Provide the (x, y) coordinate of the cell's center where the given text is located.  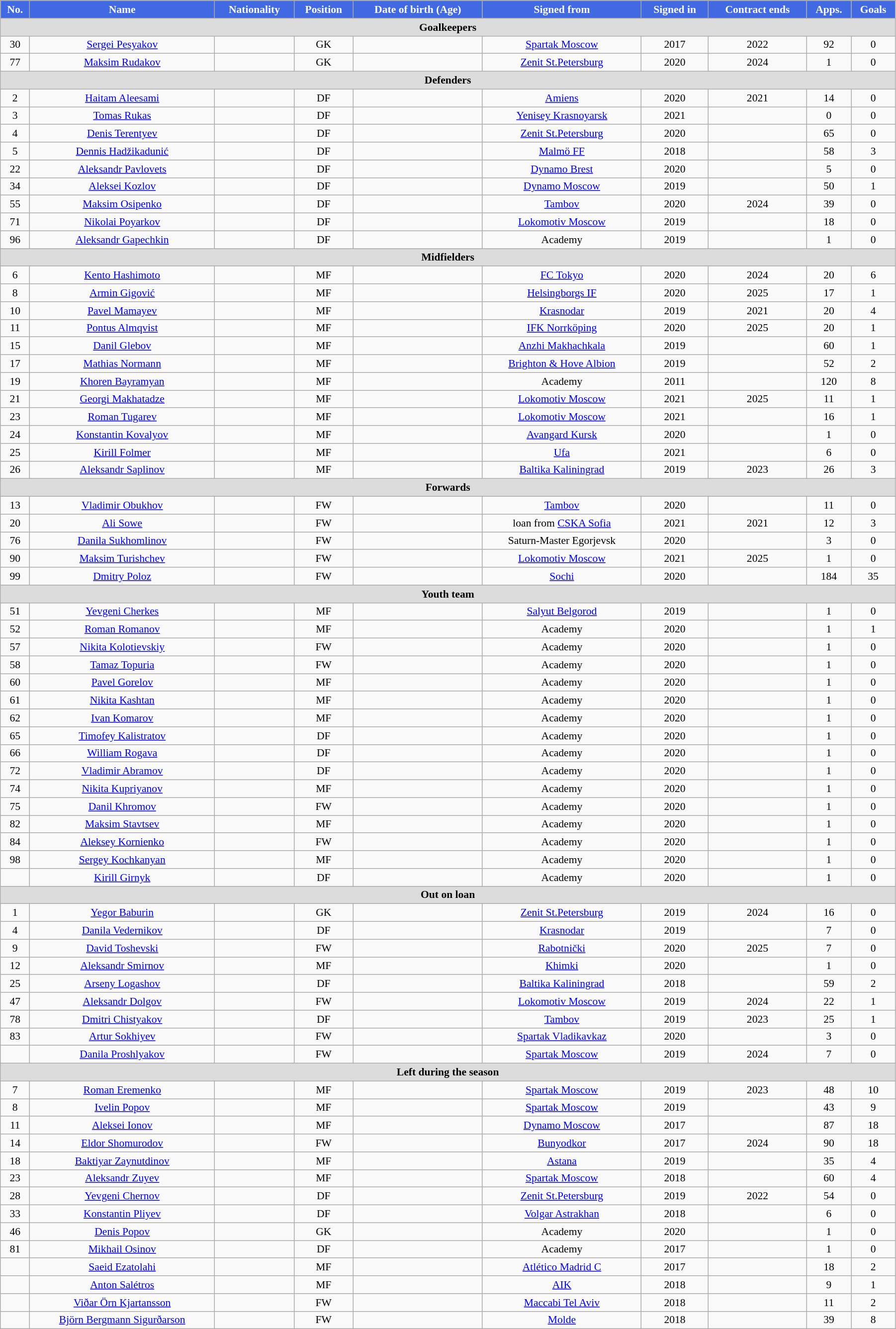
120 (829, 381)
50 (829, 186)
Dmitry Poloz (122, 576)
Mathias Normann (122, 364)
Danila Sukhomlinov (122, 541)
Anton Salétros (122, 1285)
Atlético Madrid C (562, 1267)
Maccabi Tel Aviv (562, 1303)
59 (829, 984)
Vladimir Abramov (122, 771)
Danil Khromov (122, 806)
Aleksey Kornienko (122, 842)
96 (15, 240)
Salyut Belgorod (562, 612)
Avangard Kursk (562, 435)
Maksim Osipenko (122, 204)
Björn Bergmann Sigurðarson (122, 1320)
Anzhi Makhachkala (562, 346)
Spartak Vladikavkaz (562, 1037)
Ufa (562, 452)
Brighton & Hove Albion (562, 364)
Left during the season (448, 1072)
Tamaz Topuria (122, 665)
Rabotnički (562, 948)
78 (15, 1019)
30 (15, 45)
Ivelin Popov (122, 1108)
Bunyodkor (562, 1143)
43 (829, 1108)
Contract ends (758, 9)
83 (15, 1037)
54 (829, 1196)
Konstantin Kovalyov (122, 435)
Aleksandr Smirnov (122, 966)
IFK Norrköping (562, 328)
Roman Eremenko (122, 1090)
61 (15, 701)
Pavel Gorelov (122, 683)
Kirill Folmer (122, 452)
28 (15, 1196)
Molde (562, 1320)
Danila Proshlyakov (122, 1055)
24 (15, 435)
Malmö FF (562, 151)
Yevgeni Cherkes (122, 612)
Baktiyar Zaynutdinov (122, 1161)
75 (15, 806)
Aleksandr Saplinov (122, 470)
2011 (675, 381)
Dennis Hadžikadunić (122, 151)
Yevgeni Chernov (122, 1196)
Artur Sokhiyev (122, 1037)
74 (15, 789)
Forwards (448, 488)
19 (15, 381)
82 (15, 824)
66 (15, 753)
72 (15, 771)
David Toshevski (122, 948)
Timofey Kalistratov (122, 736)
Khoren Bayramyan (122, 381)
Nikita Kupriyanov (122, 789)
Pavel Mamayev (122, 311)
FC Tokyo (562, 275)
Maksim Stavtsev (122, 824)
Danil Glebov (122, 346)
Dynamo Brest (562, 169)
Danila Vedernikov (122, 931)
Apps. (829, 9)
71 (15, 222)
Mikhail Osinov (122, 1249)
81 (15, 1249)
Nationality (255, 9)
Aleksandr Gapechkin (122, 240)
Aleksei Ionov (122, 1126)
51 (15, 612)
Denis Terentyev (122, 134)
Ivan Komarov (122, 718)
21 (15, 399)
Roman Tugarev (122, 417)
No. (15, 9)
Georgi Makhatadze (122, 399)
87 (829, 1126)
Kirill Girnyk (122, 878)
77 (15, 63)
Khimki (562, 966)
Aleksandr Pavlovets (122, 169)
Armin Gigović (122, 293)
55 (15, 204)
AIK (562, 1285)
Goalkeepers (448, 27)
Defenders (448, 81)
34 (15, 186)
Tomas Rukas (122, 116)
Amiens (562, 98)
Astana (562, 1161)
Nikolai Poyarkov (122, 222)
62 (15, 718)
Saturn-Master Egorjevsk (562, 541)
Arseny Logashov (122, 984)
33 (15, 1214)
loan from CSKA Sofia (562, 523)
92 (829, 45)
Viðar Örn Kjartansson (122, 1303)
Roman Romanov (122, 629)
Midfielders (448, 258)
48 (829, 1090)
Date of birth (Age) (418, 9)
46 (15, 1232)
15 (15, 346)
Signed from (562, 9)
Volgar Astrakhan (562, 1214)
Konstantin Pliyev (122, 1214)
Saeid Ezatolahi (122, 1267)
Denis Popov (122, 1232)
Haitam Aleesami (122, 98)
Dmitri Chistyakov (122, 1019)
Signed in (675, 9)
98 (15, 860)
57 (15, 647)
Yenisey Krasnoyarsk (562, 116)
184 (829, 576)
Pontus Almqvist (122, 328)
Vladimir Obukhov (122, 506)
99 (15, 576)
Aleksandr Dolgov (122, 1001)
Helsingborgs IF (562, 293)
13 (15, 506)
Nikita Kashtan (122, 701)
Out on loan (448, 895)
Maksim Turishchev (122, 559)
Nikita Kolotievskiy (122, 647)
Sochi (562, 576)
84 (15, 842)
Kento Hashimoto (122, 275)
Youth team (448, 594)
Goals (873, 9)
Maksim Rudakov (122, 63)
Aleksandr Zuyev (122, 1178)
Sergei Pesyakov (122, 45)
Position (323, 9)
Sergey Kochkanyan (122, 860)
Name (122, 9)
76 (15, 541)
Aleksei Kozlov (122, 186)
47 (15, 1001)
Ali Sowe (122, 523)
Yegor Baburin (122, 913)
William Rogava (122, 753)
Eldor Shomurodov (122, 1143)
